Detect which cell encompasses the target text, then output its [X, Y] center coordinate. 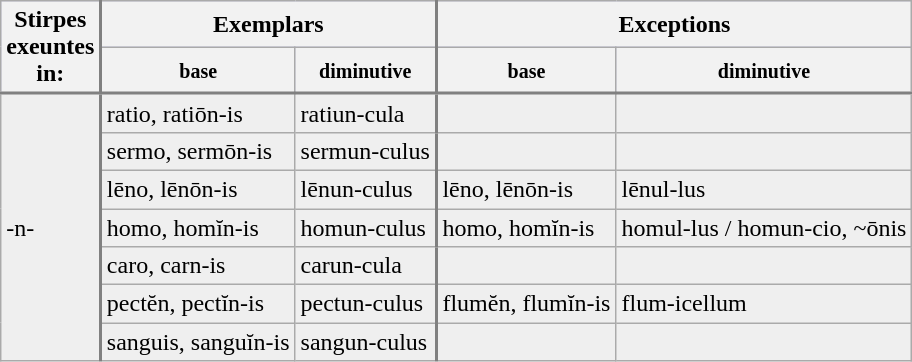
sermo, sermōn-is [198, 151]
Exceptions [674, 24]
sanguis, sanguĭn-is [198, 342]
flum-icellum [764, 304]
caro, carn-is [198, 266]
-n- [51, 228]
Stirpes exeuntes in: [51, 48]
lēnul-lus [764, 189]
carun-cula [366, 266]
pectun-culus [366, 304]
ratio, ratiōn-is [198, 114]
Exemplars [269, 24]
pectĕn, pectĭn-is [198, 304]
sermun-culus [366, 151]
sangun-culus [366, 342]
lēnun-culus [366, 189]
homun-culus [366, 227]
ratiun-cula [366, 114]
homul-lus / homun-cio, ~ōnis [764, 227]
flumĕn, flumĭn-is [526, 304]
